Output the (x, y) coordinate of the center of the cell containing the given text.  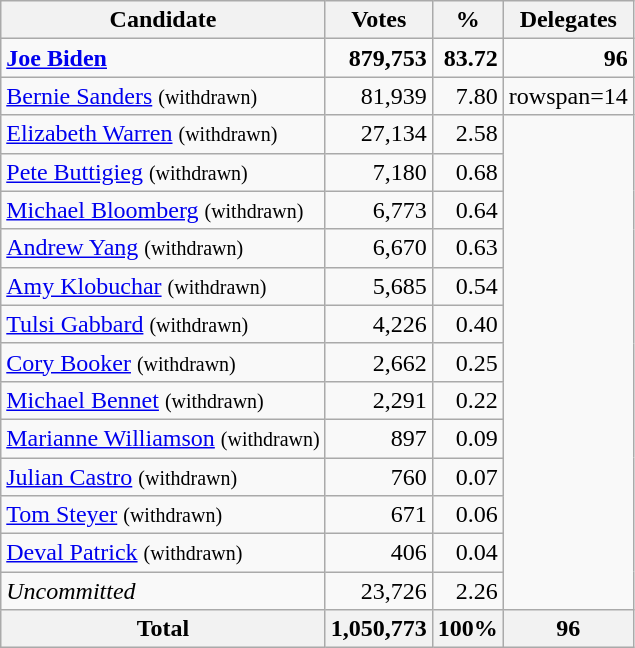
Andrew Yang (withdrawn) (163, 248)
Marianne Williamson (withdrawn) (163, 438)
Candidate (163, 20)
Michael Bennet (withdrawn) (163, 400)
Tom Steyer (withdrawn) (163, 515)
2,291 (378, 400)
Bernie Sanders (withdrawn) (163, 96)
Joe Biden (163, 58)
% (468, 20)
Votes (378, 20)
2.58 (468, 134)
0.64 (468, 210)
0.04 (468, 553)
Pete Buttigieg (withdrawn) (163, 172)
760 (378, 477)
Cory Booker (withdrawn) (163, 362)
Delegates (568, 20)
0.22 (468, 400)
Total (163, 629)
0.68 (468, 172)
0.25 (468, 362)
Julian Castro (withdrawn) (163, 477)
5,685 (378, 286)
Deval Patrick (withdrawn) (163, 553)
2.26 (468, 591)
rowspan=14 (568, 96)
100% (468, 629)
Uncommitted (163, 591)
0.06 (468, 515)
0.63 (468, 248)
6,773 (378, 210)
27,134 (378, 134)
897 (378, 438)
Amy Klobuchar (withdrawn) (163, 286)
7.80 (468, 96)
0.54 (468, 286)
81,939 (378, 96)
0.09 (468, 438)
7,180 (378, 172)
2,662 (378, 362)
4,226 (378, 324)
406 (378, 553)
Michael Bloomberg (withdrawn) (163, 210)
879,753 (378, 58)
1,050,773 (378, 629)
83.72 (468, 58)
23,726 (378, 591)
0.07 (468, 477)
Tulsi Gabbard (withdrawn) (163, 324)
671 (378, 515)
6,670 (378, 248)
Elizabeth Warren (withdrawn) (163, 134)
0.40 (468, 324)
